Search for the cell housing the specified text and yield its (X, Y) center coordinate. 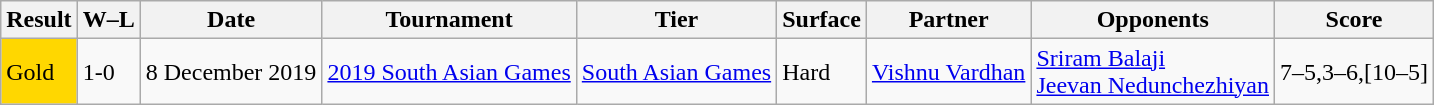
Tournament (449, 20)
Sriram Balaji Jeevan Nedunchezhiyan (1153, 72)
Tier (676, 20)
Vishnu Vardhan (948, 72)
Partner (948, 20)
8 December 2019 (231, 72)
Result (39, 20)
Opponents (1153, 20)
7–5,3–6,[10–5] (1354, 72)
2019 South Asian Games (449, 72)
1-0 (108, 72)
Surface (822, 20)
Date (231, 20)
Hard (822, 72)
W–L (108, 20)
Gold (39, 72)
South Asian Games (676, 72)
Score (1354, 20)
